From the cell containing the given text, extract its center point as (X, Y) coordinate. 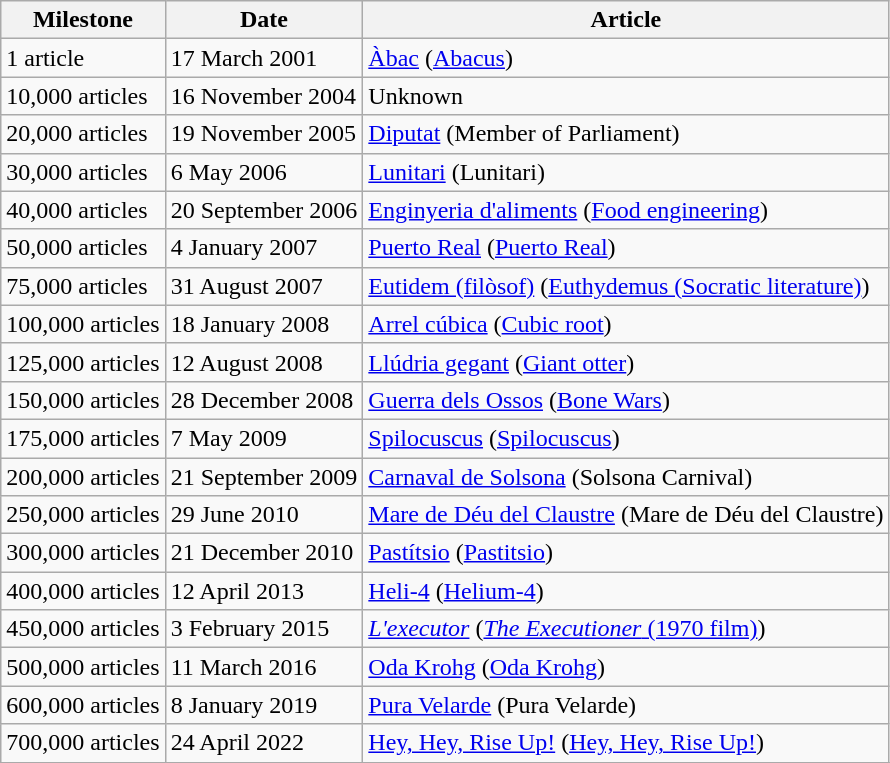
3 February 2015 (264, 629)
Oda Krohg (Oda Krohg) (626, 667)
200,000 articles (83, 477)
Lunitari (Lunitari) (626, 172)
11 March 2016 (264, 667)
Unknown (626, 96)
400,000 articles (83, 591)
16 November 2004 (264, 96)
20,000 articles (83, 134)
12 April 2013 (264, 591)
21 September 2009 (264, 477)
8 January 2019 (264, 705)
Carnaval de Solsona (Solsona Carnival) (626, 477)
Pastítsio (Pastitsio) (626, 553)
Eutidem (filòsof) (Euthydemus (Socratic literature)) (626, 286)
150,000 articles (83, 400)
18 January 2008 (264, 324)
600,000 articles (83, 705)
L'executor (The Executioner (1970 film)) (626, 629)
100,000 articles (83, 324)
17 March 2001 (264, 58)
Heli-4 (Helium-4) (626, 591)
50,000 articles (83, 248)
21 December 2010 (264, 553)
Diputat (Member of Parliament) (626, 134)
125,000 articles (83, 362)
Hey, Hey, Rise Up! (Hey, Hey, Rise Up!) (626, 743)
7 May 2009 (264, 438)
Spilocuscus (Spilocuscus) (626, 438)
31 August 2007 (264, 286)
75,000 articles (83, 286)
Mare de Déu del Claustre (Mare de Déu del Claustre) (626, 515)
Àbac (Abacus) (626, 58)
24 April 2022 (264, 743)
29 June 2010 (264, 515)
Puerto Real (Puerto Real) (626, 248)
28 December 2008 (264, 400)
40,000 articles (83, 210)
300,000 articles (83, 553)
Article (626, 20)
4 January 2007 (264, 248)
6 May 2006 (264, 172)
450,000 articles (83, 629)
19 November 2005 (264, 134)
30,000 articles (83, 172)
Arrel cúbica (Cubic root) (626, 324)
500,000 articles (83, 667)
700,000 articles (83, 743)
250,000 articles (83, 515)
Date (264, 20)
Pura Velarde (Pura Velarde) (626, 705)
Guerra dels Ossos (Bone Wars) (626, 400)
12 August 2008 (264, 362)
20 September 2006 (264, 210)
1 article (83, 58)
175,000 articles (83, 438)
10,000 articles (83, 96)
Llúdria gegant (Giant otter) (626, 362)
Milestone (83, 20)
Enginyeria d'aliments (Food engineering) (626, 210)
